Detect which cell encompasses the target text, then output its (X, Y) center coordinate. 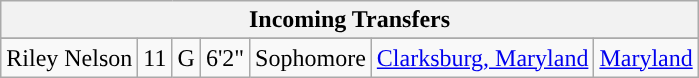
G (186, 58)
Sophomore (311, 58)
Riley Nelson (70, 58)
11 (155, 58)
Clarksburg, Maryland (482, 58)
6'2" (224, 58)
Incoming Transfers (350, 20)
Maryland (646, 58)
